Identify which cell holds the provided text, then report its (X, Y) central coordinate. 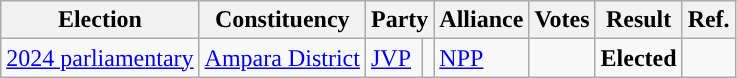
Election (100, 20)
Ref. (708, 20)
Party (399, 20)
NPP (482, 58)
Ampara District (282, 58)
Constituency (282, 20)
Votes (562, 20)
Result (638, 20)
Alliance (482, 20)
JVP (393, 58)
2024 parliamentary (100, 58)
Elected (638, 58)
